Extract the [x, y] coordinate from the center of the cell holding the provided text.  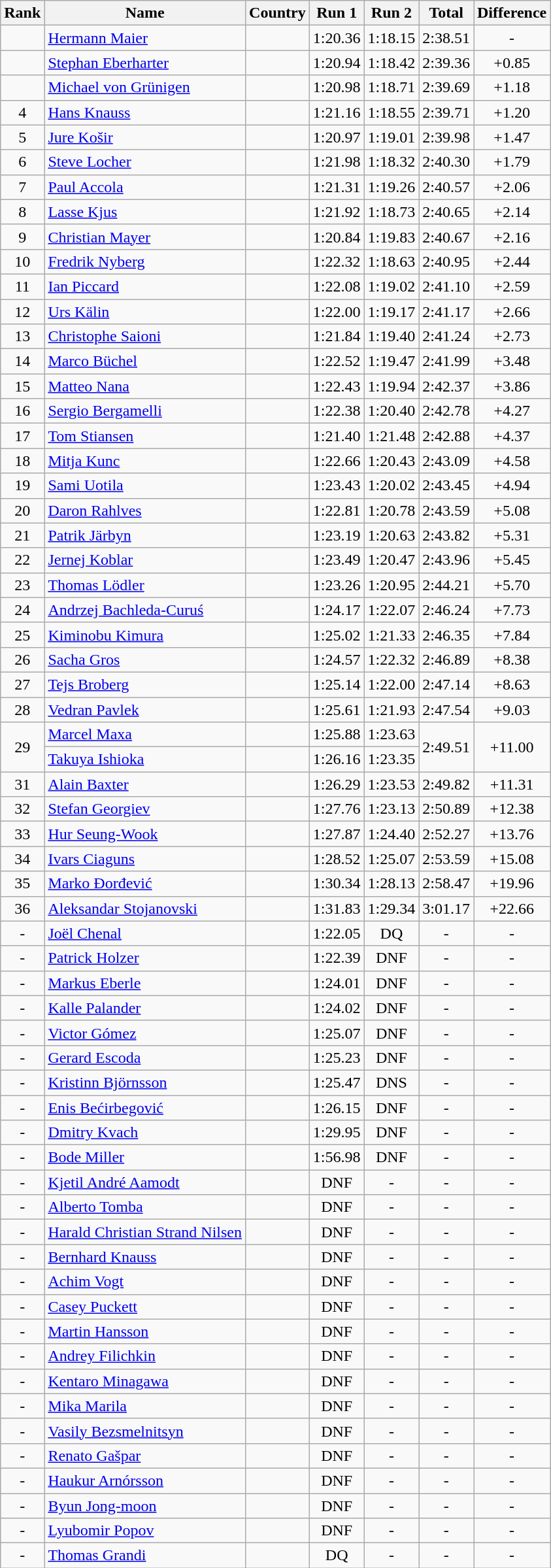
24 [22, 610]
Hermann Maier [145, 38]
Marko Đorđević [145, 884]
+2.14 [511, 212]
1:21.92 [337, 212]
1:56.98 [337, 1158]
1:23.63 [392, 735]
1:24.17 [337, 610]
Joël Chenal [145, 933]
1:19.40 [392, 337]
36 [22, 909]
Dmitry Kvach [145, 1133]
2:44.21 [446, 585]
+4.58 [511, 461]
1:24.57 [337, 659]
2:40.30 [446, 162]
1:20.95 [392, 585]
2:58.47 [446, 884]
Hur Seung-Wook [145, 834]
33 [22, 834]
Harald Christian Strand Nilsen [145, 1232]
2:41.10 [446, 286]
1:18.15 [392, 38]
1:24.40 [392, 834]
Daron Rahlves [145, 510]
DNS [392, 1082]
Name [145, 13]
Rank [22, 13]
+13.76 [511, 834]
1:28.13 [392, 884]
+5.70 [511, 585]
1:19.17 [392, 312]
1:22.08 [337, 286]
Takuya Ishioka [145, 759]
Christian Mayer [145, 237]
8 [22, 212]
Tom Stiansen [145, 436]
1:22.38 [337, 411]
15 [22, 386]
+8.38 [511, 659]
Mika Marila [145, 1406]
1:22.05 [337, 933]
7 [22, 187]
1:23.26 [337, 585]
4 [22, 112]
1:23.19 [337, 535]
1:24.02 [337, 1008]
2:49.51 [446, 747]
+11.31 [511, 784]
1:20.36 [337, 38]
1:19.83 [392, 237]
Alain Baxter [145, 784]
+5.31 [511, 535]
Achim Vogt [145, 1282]
Haukur Arnórsson [145, 1480]
21 [22, 535]
+4.94 [511, 486]
2:40.67 [446, 237]
2:41.99 [446, 361]
1:20.97 [337, 137]
Markus Eberle [145, 983]
1:25.23 [337, 1058]
Stephan Eberharter [145, 63]
+12.38 [511, 809]
1:28.52 [337, 859]
28 [22, 709]
1:26.29 [337, 784]
1:22.07 [392, 610]
2:40.95 [446, 261]
1:29.95 [337, 1133]
1:25.61 [337, 709]
1:18.55 [392, 112]
3:01.17 [446, 909]
9 [22, 237]
2:46.89 [446, 659]
Alberto Tomba [145, 1207]
+8.63 [511, 684]
10 [22, 261]
2:47.54 [446, 709]
13 [22, 337]
+3.86 [511, 386]
2:42.78 [446, 411]
2:43.82 [446, 535]
18 [22, 461]
23 [22, 585]
2:43.59 [446, 510]
1:21.93 [392, 709]
22 [22, 560]
Gerard Escoda [145, 1058]
1:25.88 [337, 735]
Patrik Järbyn [145, 535]
2:46.24 [446, 610]
Renato Gašpar [145, 1456]
2:46.35 [446, 635]
1:25.02 [337, 635]
Kentaro Minagawa [145, 1381]
1:20.02 [392, 486]
16 [22, 411]
+3.48 [511, 361]
2:41.17 [446, 312]
1:22.66 [337, 461]
Kiminobu Kimura [145, 635]
+4.37 [511, 436]
+2.44 [511, 261]
31 [22, 784]
2:43.45 [446, 486]
26 [22, 659]
1:19.47 [392, 361]
Byun Jong-moon [145, 1505]
29 [22, 747]
1:22.81 [337, 510]
1:25.47 [337, 1082]
2:43.96 [446, 560]
Paul Accola [145, 187]
Hans Knauss [145, 112]
+1.20 [511, 112]
+22.66 [511, 909]
Sergio Bergamelli [145, 411]
Martin Hansson [145, 1331]
+0.85 [511, 63]
Run 1 [337, 13]
Vedran Pavlek [145, 709]
+1.18 [511, 88]
+2.66 [511, 312]
Matteo Nana [145, 386]
20 [22, 510]
17 [22, 436]
1:27.87 [337, 834]
2:47.14 [446, 684]
Urs Kälin [145, 312]
Run 2 [392, 13]
1:20.40 [392, 411]
2:41.24 [446, 337]
Difference [511, 13]
32 [22, 809]
1:18.32 [392, 162]
1:19.94 [392, 386]
1:19.02 [392, 286]
Sacha Gros [145, 659]
1:18.71 [392, 88]
1:21.31 [337, 187]
Sami Uotila [145, 486]
1:23.35 [392, 759]
2:50.89 [446, 809]
1:20.84 [337, 237]
Fredrik Nyberg [145, 261]
1:21.33 [392, 635]
Kjetil André Aamodt [145, 1182]
1:30.34 [337, 884]
1:20.63 [392, 535]
1:18.73 [392, 212]
Michael von Grünigen [145, 88]
Kalle Palander [145, 1008]
+7.73 [511, 610]
1:18.63 [392, 261]
+15.08 [511, 859]
1:20.98 [337, 88]
2:49.82 [446, 784]
1:20.78 [392, 510]
1:22.39 [337, 958]
Lasse Kjus [145, 212]
Casey Puckett [145, 1307]
Marcel Maxa [145, 735]
Steve Locher [145, 162]
+11.00 [511, 747]
+2.16 [511, 237]
1:20.43 [392, 461]
Aleksandar Stojanovski [145, 909]
Ian Piccard [145, 286]
11 [22, 286]
25 [22, 635]
1:20.47 [392, 560]
1:21.16 [337, 112]
2:39.69 [446, 88]
Marco Büchel [145, 361]
1:29.34 [392, 909]
Thomas Grandi [145, 1556]
1:23.53 [392, 784]
+1.79 [511, 162]
1:21.40 [337, 436]
+5.45 [511, 560]
1:19.26 [392, 187]
6 [22, 162]
+2.59 [511, 286]
Jure Košir [145, 137]
1:22.52 [337, 361]
1:21.84 [337, 337]
Kristinn Björnsson [145, 1082]
Country [278, 13]
+1.47 [511, 137]
Mitja Kunc [145, 461]
2:40.65 [446, 212]
Jernej Koblar [145, 560]
Stefan Georgiev [145, 809]
+19.96 [511, 884]
2:42.37 [446, 386]
Andrzej Bachleda-Curuś [145, 610]
1:25.14 [337, 684]
1:21.48 [392, 436]
1:27.76 [337, 809]
Total [446, 13]
+5.08 [511, 510]
1:22.43 [337, 386]
1:19.01 [392, 137]
+9.03 [511, 709]
19 [22, 486]
1:23.49 [337, 560]
Patrick Holzer [145, 958]
2:39.98 [446, 137]
Lyubomir Popov [145, 1531]
27 [22, 684]
2:39.36 [446, 63]
1:23.43 [337, 486]
Ivars Ciaguns [145, 859]
12 [22, 312]
2:52.27 [446, 834]
35 [22, 884]
1:31.83 [337, 909]
1:21.98 [337, 162]
Thomas Lödler [145, 585]
5 [22, 137]
1:24.01 [337, 983]
Enis Bećirbegović [145, 1108]
Bernhard Knauss [145, 1257]
1:23.13 [392, 809]
1:18.42 [392, 63]
2:42.88 [446, 436]
+4.27 [511, 411]
+2.06 [511, 187]
1:26.16 [337, 759]
1:26.15 [337, 1108]
14 [22, 361]
2:38.51 [446, 38]
Victor Gómez [145, 1033]
2:39.71 [446, 112]
Tejs Broberg [145, 684]
Vasily Bezsmelnitsyn [145, 1431]
+7.84 [511, 635]
34 [22, 859]
+2.73 [511, 337]
Christophe Saioni [145, 337]
2:40.57 [446, 187]
Andrey Filichkin [145, 1356]
1:20.94 [337, 63]
Bode Miller [145, 1158]
2:43.09 [446, 461]
2:53.59 [446, 859]
